Capture the cell that displays the provided text and extract its (X, Y) central coordinate. 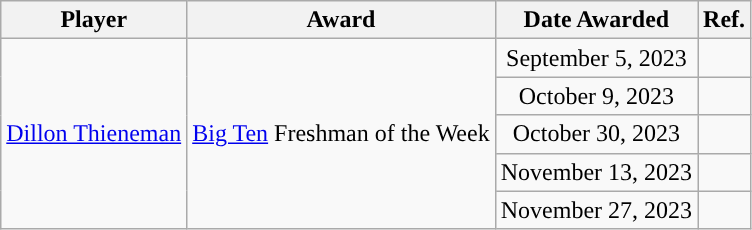
September 5, 2023 (596, 58)
Big Ten Freshman of the Week (342, 134)
November 27, 2023 (596, 210)
Player (94, 20)
Dillon Thieneman (94, 134)
October 9, 2023 (596, 96)
Date Awarded (596, 20)
November 13, 2023 (596, 172)
Ref. (724, 20)
Award (342, 20)
October 30, 2023 (596, 134)
